Output the (X, Y) coordinate of the center of the cell containing the given text.  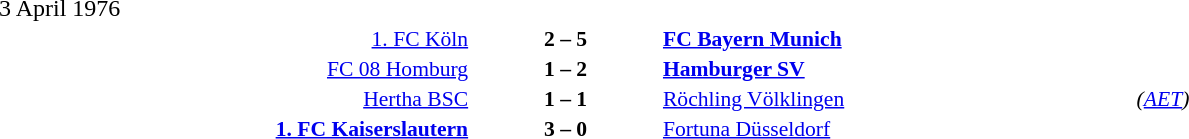
Röchling Völklingen (897, 98)
1 – 2 (566, 68)
FC Bayern Munich (897, 38)
Hamburger SV (897, 68)
1 – 1 (566, 98)
2 – 5 (566, 38)
